Scan for the cell matching the given text and deliver its (X, Y) coordinate at center. 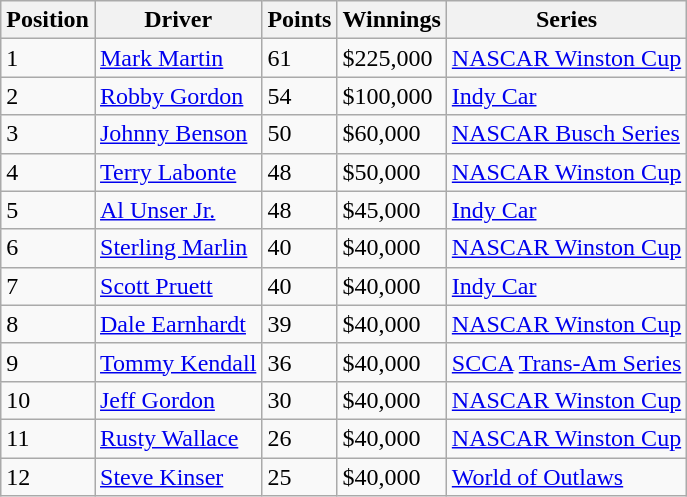
Jeff Gordon (178, 400)
25 (300, 477)
Dale Earnhardt (178, 324)
54 (300, 96)
Steve Kinser (178, 477)
1 (48, 58)
$225,000 (392, 58)
$100,000 (392, 96)
SCCA Trans-Am Series (566, 362)
39 (300, 324)
6 (48, 248)
$60,000 (392, 134)
Mark Martin (178, 58)
10 (48, 400)
Driver (178, 20)
$50,000 (392, 172)
Al Unser Jr. (178, 210)
5 (48, 210)
World of Outlaws (566, 477)
9 (48, 362)
Series (566, 20)
Terry Labonte (178, 172)
36 (300, 362)
2 (48, 96)
26 (300, 438)
Sterling Marlin (178, 248)
12 (48, 477)
Scott Pruett (178, 286)
Robby Gordon (178, 96)
8 (48, 324)
NASCAR Busch Series (566, 134)
Position (48, 20)
50 (300, 134)
$45,000 (392, 210)
7 (48, 286)
Rusty Wallace (178, 438)
4 (48, 172)
Tommy Kendall (178, 362)
11 (48, 438)
Winnings (392, 20)
Johnny Benson (178, 134)
3 (48, 134)
Points (300, 20)
61 (300, 58)
30 (300, 400)
